Capture the cell that displays the provided text and extract its (X, Y) central coordinate. 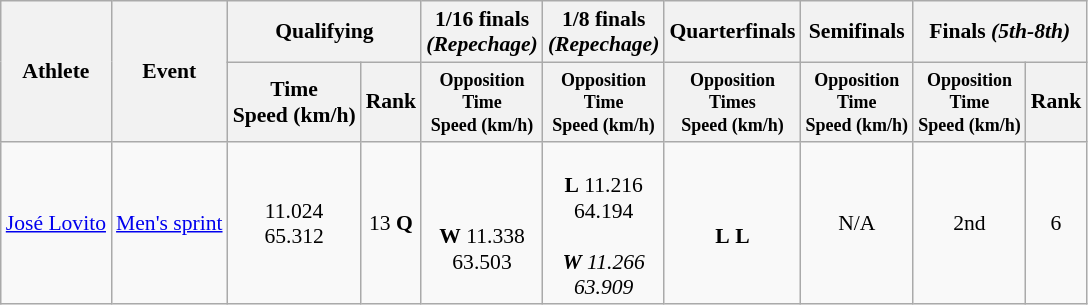
13 Q (392, 224)
Athlete (56, 72)
L L (732, 224)
TimeSpeed (km/h) (294, 102)
Quarterfinals (732, 32)
Semifinals (856, 32)
1/16 finals(Repechage) (482, 32)
Finals (5th-8th) (1000, 32)
José Lovito (56, 224)
1/8 finals(Repechage) (604, 32)
Event (170, 72)
Qualifying (325, 32)
L 11.21664.194W 11.26663.909 (604, 224)
11.02465.312 (294, 224)
6 (1056, 224)
N/A (856, 224)
OppositionTimesSpeed (km/h) (732, 102)
Men's sprint (170, 224)
2nd (970, 224)
W 11.33863.503 (482, 224)
